Return [X, Y] of the center of cell containing provided text 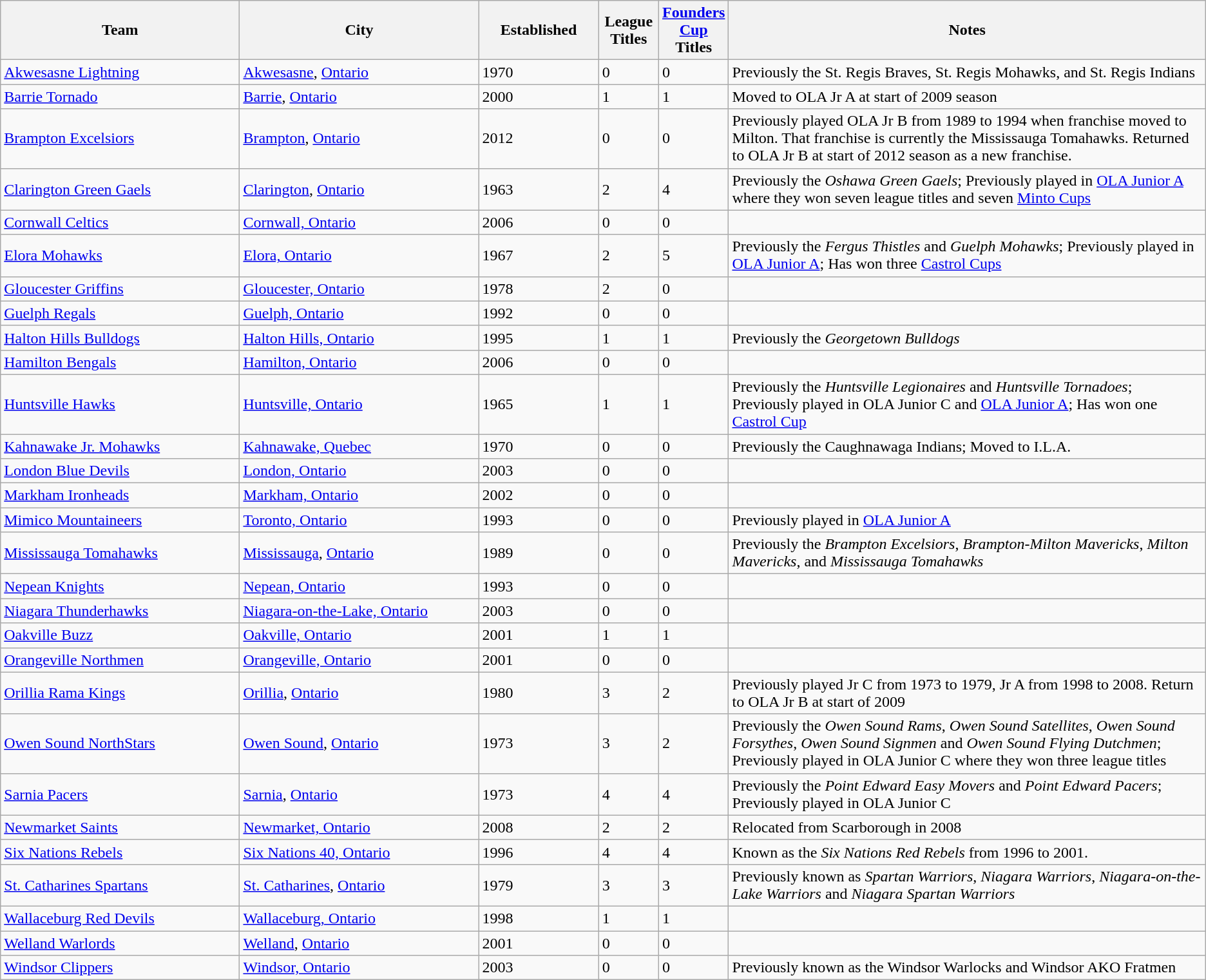
1998 [539, 918]
Relocated from Scarborough in 2008 [967, 827]
City [359, 30]
Windsor Clippers [120, 968]
Wallaceburg Red Devils [120, 918]
Clarington Green Gaels [120, 189]
Markham Ironheads [120, 495]
Akwesasne, Ontario [359, 72]
Brampton, Ontario [359, 139]
Cornwall Celtics [120, 222]
Newmarket Saints [120, 827]
Halton Hills, Ontario [359, 338]
Huntsville Hawks [120, 404]
Oakville Buzz [120, 635]
Clarington, Ontario [359, 189]
Previously the Fergus Thistles and Guelph Mohawks; Previously played in OLA Junior A; Has won three Castrol Cups [967, 255]
Previously played Jr C from 1973 to 1979, Jr A from 1998 to 2008. Return to OLA Jr B at start of 2009 [967, 693]
Previously known as the Windsor Warlocks and Windsor AKO Fratmen [967, 968]
St. Catharines Spartans [120, 885]
Previously played in OLA Junior A [967, 520]
Sarnia Pacers [120, 794]
1996 [539, 852]
Windsor, Ontario [359, 968]
Established [539, 30]
Mississauga, Ontario [359, 553]
Gloucester, Ontario [359, 289]
Niagara-on-the-Lake, Ontario [359, 611]
Elora Mohawks [120, 255]
St. Catharines, Ontario [359, 885]
Previously the Huntsville Legionaires and Huntsville Tornadoes; Previously played in OLA Junior C and OLA Junior A; Has won one Castrol Cup [967, 404]
Kahnawake Jr. Mohawks [120, 447]
Newmarket, Ontario [359, 827]
Oakville, Ontario [359, 635]
Owen Sound NorthStars [120, 744]
Founders Cup Titles [694, 30]
Barrie, Ontario [359, 97]
1980 [539, 693]
1979 [539, 885]
Notes [967, 30]
Akwesasne Lightning [120, 72]
1995 [539, 338]
League Titles [629, 30]
Brampton Excelsiors [120, 139]
Gloucester Griffins [120, 289]
Previously the St. Regis Braves, St. Regis Mohawks, and St. Regis Indians [967, 72]
Kahnawake, Quebec [359, 447]
Team [120, 30]
Orangeville Northmen [120, 660]
1978 [539, 289]
Nepean Knights [120, 586]
London Blue Devils [120, 471]
Mississauga Tomahawks [120, 553]
Orillia, Ontario [359, 693]
2002 [539, 495]
2012 [539, 139]
1992 [539, 313]
Orillia Rama Kings [120, 693]
Previously the Caughnawaga Indians; Moved to I.L.A. [967, 447]
Six Nations Rebels [120, 852]
Previously the Georgetown Bulldogs [967, 338]
Sarnia, Ontario [359, 794]
Hamilton Bengals [120, 362]
Nepean, Ontario [359, 586]
Six Nations 40, Ontario [359, 852]
Previously the Oshawa Green Gaels; Previously played in OLA Junior A where they won seven league titles and seven Minto Cups [967, 189]
Cornwall, Ontario [359, 222]
Known as the Six Nations Red Rebels from 1996 to 2001. [967, 852]
Previously the Point Edward Easy Movers and Point Edward Pacers; Previously played in OLA Junior C [967, 794]
Owen Sound, Ontario [359, 744]
Guelph, Ontario [359, 313]
Halton Hills Bulldogs [120, 338]
Moved to OLA Jr A at start of 2009 season [967, 97]
Markham, Ontario [359, 495]
Hamilton, Ontario [359, 362]
Previously known as Spartan Warriors, Niagara Warriors, Niagara-on-the-Lake Warriors and Niagara Spartan Warriors [967, 885]
Welland, Ontario [359, 943]
2000 [539, 97]
Wallaceburg, Ontario [359, 918]
1989 [539, 553]
Orangeville, Ontario [359, 660]
1967 [539, 255]
Toronto, Ontario [359, 520]
1965 [539, 404]
Niagara Thunderhawks [120, 611]
Guelph Regals [120, 313]
Huntsville, Ontario [359, 404]
Previously the Brampton Excelsiors, Brampton-Milton Mavericks, Milton Mavericks, and Mississauga Tomahawks [967, 553]
Barrie Tornado [120, 97]
Elora, Ontario [359, 255]
Mimico Mountaineers [120, 520]
Welland Warlords [120, 943]
5 [694, 255]
1963 [539, 189]
2008 [539, 827]
London, Ontario [359, 471]
